From the cell containing the given text, extract its center point as (x, y) coordinate. 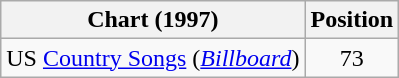
73 (352, 58)
Chart (1997) (153, 20)
Position (352, 20)
US Country Songs (Billboard) (153, 58)
